Determine the (x, y) coordinate at the center of the cell enclosing the given text.  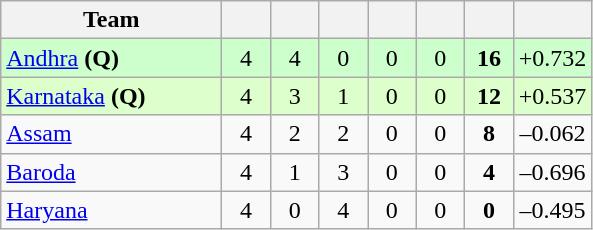
+0.537 (552, 96)
Karnataka (Q) (112, 96)
Andhra (Q) (112, 58)
Haryana (112, 210)
Assam (112, 134)
Team (112, 20)
16 (490, 58)
12 (490, 96)
Baroda (112, 172)
–0.062 (552, 134)
–0.696 (552, 172)
–0.495 (552, 210)
+0.732 (552, 58)
8 (490, 134)
